Determine the [x, y] coordinate at the center of the cell enclosing the given text.  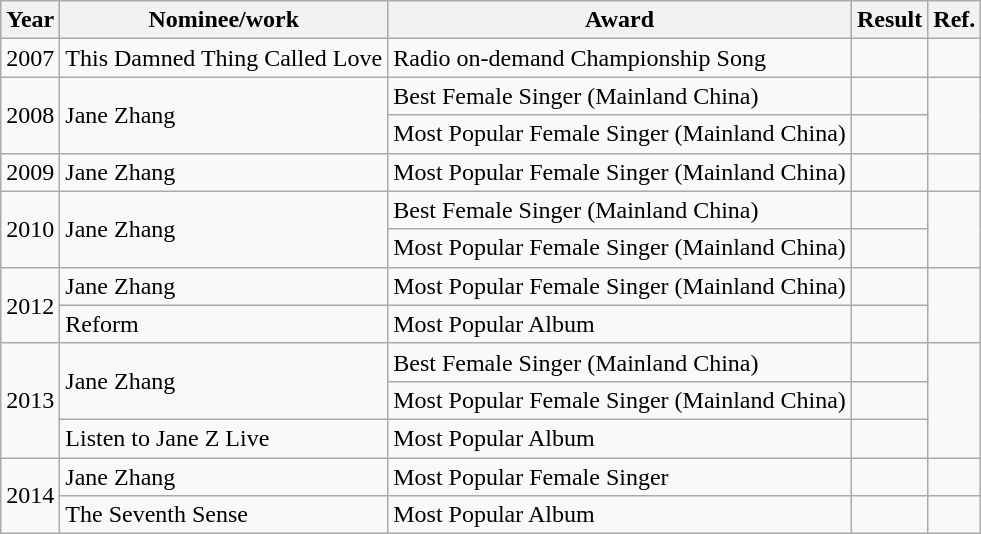
The Seventh Sense [224, 515]
2009 [30, 172]
Reform [224, 324]
Ref. [954, 20]
This Damned Thing Called Love [224, 58]
2013 [30, 400]
Award [620, 20]
2014 [30, 496]
Most Popular Female Singer [620, 477]
Nominee/work [224, 20]
2007 [30, 58]
Result [889, 20]
2010 [30, 229]
2008 [30, 115]
2012 [30, 305]
Year [30, 20]
Listen to Jane Z Live [224, 438]
Radio on-demand Championship Song [620, 58]
